Find where the given text appears and provide that cell's center as [X, Y] coordinate. 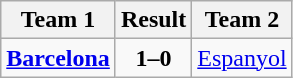
Team 2 [242, 20]
Result [153, 20]
1–0 [153, 58]
Barcelona [58, 58]
Espanyol [242, 58]
Team 1 [58, 20]
